Search for the cell housing the specified text and yield its (X, Y) center coordinate. 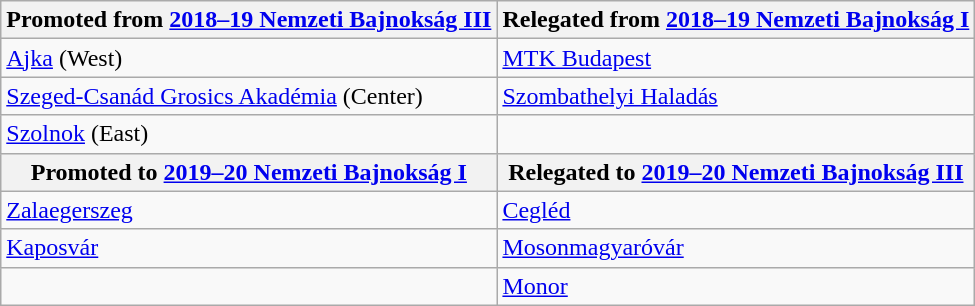
Szombathelyi Haladás (736, 96)
Mosonmagyaróvár (736, 248)
Kaposvár (249, 248)
Relegated from 2018–19 Nemzeti Bajnokság I (736, 20)
Szeged-Csanád Grosics Akadémia (Center) (249, 96)
Relegated to 2019–20 Nemzeti Bajnokság III (736, 172)
Promoted from 2018–19 Nemzeti Bajnokság III (249, 20)
Promoted to 2019–20 Nemzeti Bajnokság I (249, 172)
MTK Budapest (736, 58)
Ajka (West) (249, 58)
Monor (736, 286)
Szolnok (East) (249, 134)
Zalaegerszeg (249, 210)
Cegléd (736, 210)
